Find where the given text appears and provide that cell's center as (X, Y) coordinate. 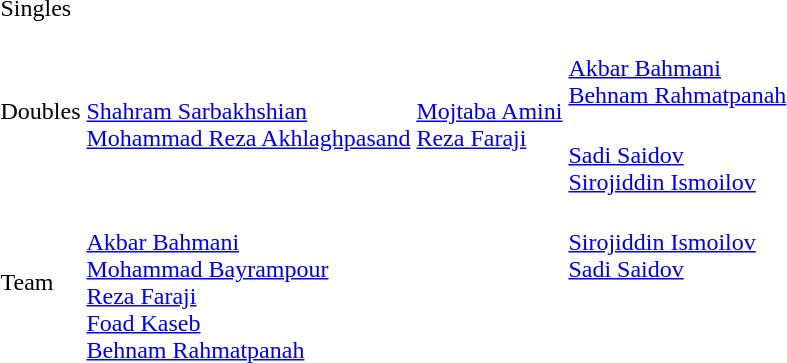
Shahram SarbakhshianMohammad Reza Akhlaghpasand (248, 112)
Mojtaba AminiReza Faraji (490, 112)
